Identify which cell holds the provided text, then report its [X, Y] central coordinate. 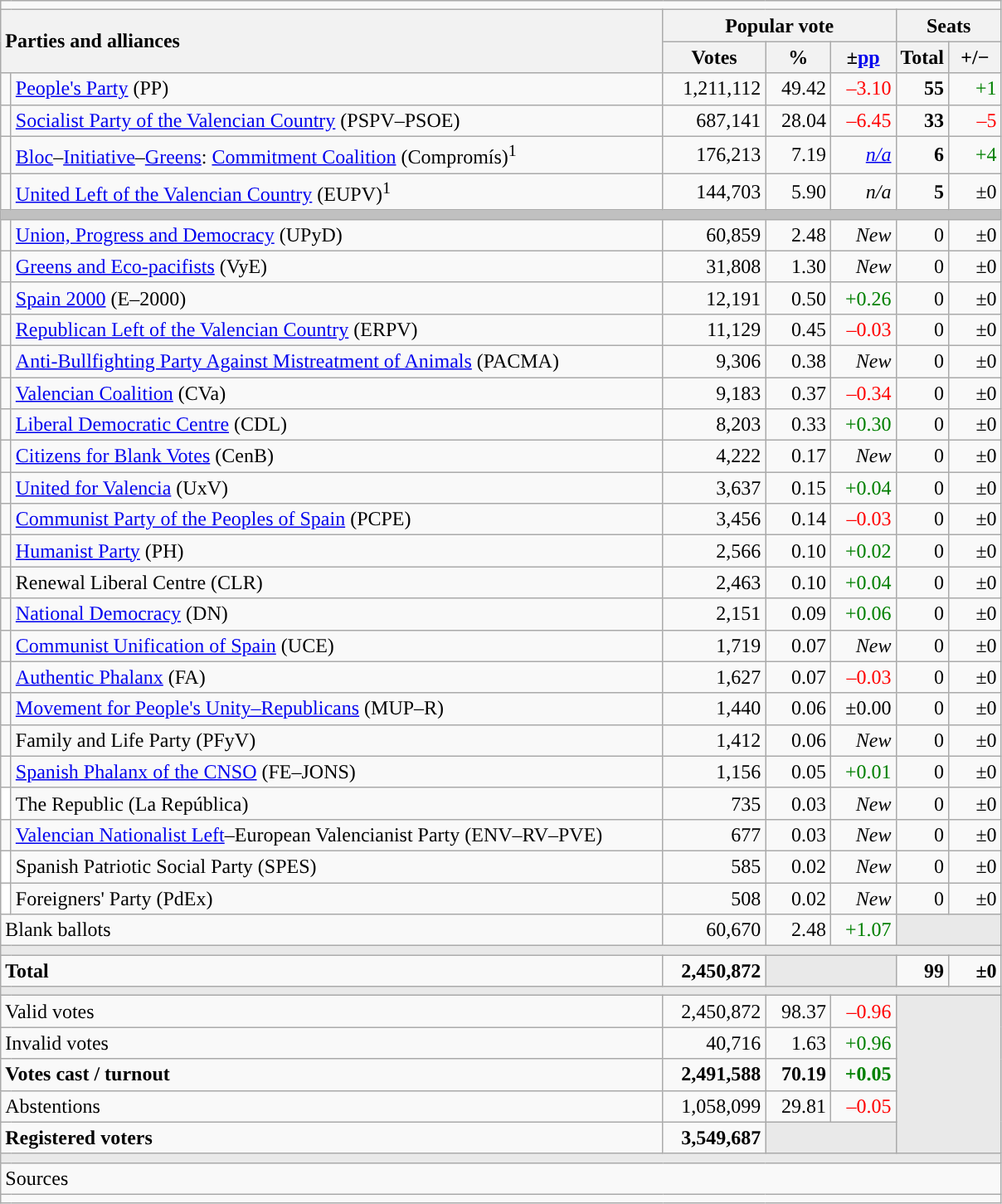
+0.01 [863, 772]
Citizens for Blank Votes (CenB) [337, 456]
Union, Progress and Democracy (UPyD) [337, 235]
585 [714, 866]
Movement for People's Unity–Republicans (MUP–R) [337, 709]
0.50 [798, 298]
28.04 [798, 120]
8,203 [714, 425]
1,440 [714, 709]
0.15 [798, 488]
2,463 [714, 583]
Spanish Phalanx of the CNSO (FE–JONS) [337, 772]
Valid votes [332, 1011]
55 [922, 89]
Spanish Patriotic Social Party (SPES) [337, 866]
687,141 [714, 120]
9,306 [714, 361]
60,670 [714, 930]
2,151 [714, 614]
% [798, 57]
3,456 [714, 519]
Valencian Coalition (CVa) [337, 393]
Spain 2000 (E–2000) [337, 298]
Socialist Party of the Valencian Country (PSPV–PSOE) [337, 120]
Renewal Liberal Centre (CLR) [337, 583]
1,211,112 [714, 89]
0.33 [798, 425]
United Left of the Valencian Country (EUPV)1 [337, 193]
0.37 [798, 393]
3,637 [714, 488]
–0.05 [863, 1106]
1.63 [798, 1043]
0.17 [798, 456]
508 [714, 899]
5 [922, 193]
Popular vote [780, 26]
60,859 [714, 235]
70.19 [798, 1075]
1,412 [714, 740]
Anti-Bullfighting Party Against Mistreatment of Animals (PACMA) [337, 361]
Greens and Eco-pacifists (VyE) [337, 266]
+0.96 [863, 1043]
49.42 [798, 89]
±pp [863, 57]
Blank ballots [332, 930]
+/− [975, 57]
United for Valencia (UxV) [337, 488]
National Democracy (DN) [337, 614]
176,213 [714, 154]
33 [922, 120]
+0.30 [863, 425]
+0.05 [863, 1075]
1,156 [714, 772]
29.81 [798, 1106]
+1.07 [863, 930]
Sources [501, 1178]
735 [714, 803]
Communist Party of the Peoples of Spain (PCPE) [337, 519]
12,191 [714, 298]
11,129 [714, 329]
0.38 [798, 361]
1,058,099 [714, 1106]
2,491,588 [714, 1075]
Communist Unification of Spain (UCE) [337, 646]
677 [714, 835]
0.09 [798, 614]
–0.34 [863, 393]
The Republic (La República) [337, 803]
Family and Life Party (PFyV) [337, 740]
3,549,687 [714, 1138]
7.19 [798, 154]
Votes cast / turnout [332, 1075]
Authentic Phalanx (FA) [337, 677]
+0.26 [863, 298]
31,808 [714, 266]
–3.10 [863, 89]
+4 [975, 154]
People's Party (PP) [337, 89]
6 [922, 154]
40,716 [714, 1043]
+1 [975, 89]
1,719 [714, 646]
Parties and alliances [332, 41]
0.45 [798, 329]
Bloc–Initiative–Greens: Commitment Coalition (Compromís)1 [337, 154]
–5 [975, 120]
Foreigners' Party (PdEx) [337, 899]
0.14 [798, 519]
Seats [949, 26]
+0.06 [863, 614]
Invalid votes [332, 1043]
99 [922, 971]
+0.02 [863, 551]
144,703 [714, 193]
±0.00 [863, 709]
Liberal Democratic Centre (CDL) [337, 425]
9,183 [714, 393]
Valencian Nationalist Left–European Valencianist Party (ENV–RV–PVE) [337, 835]
Abstentions [332, 1106]
Registered voters [332, 1138]
98.37 [798, 1011]
1,627 [714, 677]
0.05 [798, 772]
–6.45 [863, 120]
1.30 [798, 266]
Votes [714, 57]
2,566 [714, 551]
Humanist Party (PH) [337, 551]
–0.96 [863, 1011]
Republican Left of the Valencian Country (ERPV) [337, 329]
4,222 [714, 456]
5.90 [798, 193]
